For the text-containing cell, return its midpoint in [x, y] coordinate format. 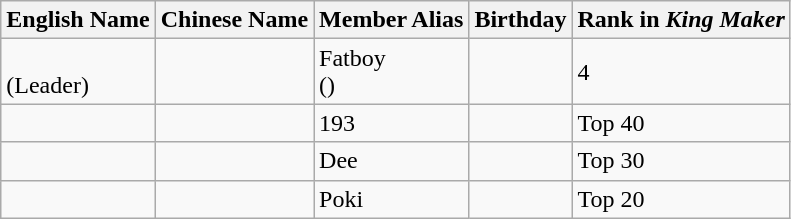
193 [392, 123]
Rank in King Maker [681, 20]
Top 20 [681, 199]
Top 40 [681, 123]
English Name [78, 20]
Poki [392, 199]
4 [681, 72]
Dee [392, 161]
Member Alias [392, 20]
Chinese Name [234, 20]
Fatboy() [392, 72]
Birthday [520, 20]
Top 30 [681, 161]
(Leader) [78, 72]
